Identify which cell holds the provided text, then report its [x, y] central coordinate. 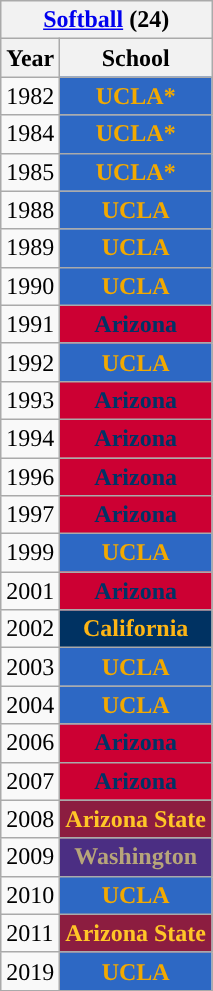
1989 [30, 248]
1990 [30, 286]
2004 [30, 705]
Washington [136, 857]
1993 [30, 400]
2010 [30, 895]
1985 [30, 172]
1982 [30, 96]
1997 [30, 515]
2003 [30, 667]
2011 [30, 933]
2007 [30, 781]
2002 [30, 629]
2001 [30, 591]
1996 [30, 477]
1991 [30, 324]
Softball (24) [106, 20]
2008 [30, 819]
1984 [30, 134]
California [136, 629]
Year [30, 58]
1994 [30, 438]
School [136, 58]
1988 [30, 210]
2019 [30, 971]
1999 [30, 553]
2006 [30, 743]
1992 [30, 362]
2009 [30, 857]
